Detect which cell encompasses the target text, then output its [x, y] center coordinate. 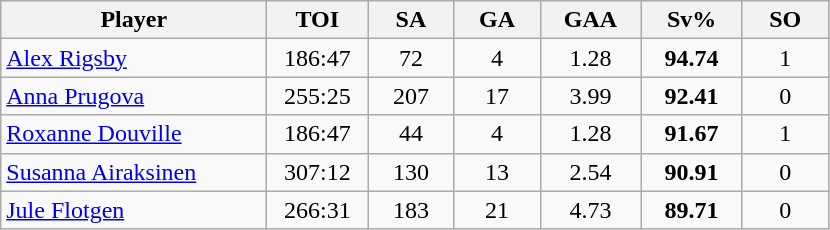
183 [411, 210]
90.91 [692, 172]
21 [497, 210]
307:12 [318, 172]
130 [411, 172]
91.67 [692, 134]
Player [134, 20]
207 [411, 96]
TOI [318, 20]
13 [497, 172]
89.71 [692, 210]
94.74 [692, 58]
4.73 [590, 210]
Roxanne Douville [134, 134]
GA [497, 20]
72 [411, 58]
GAA [590, 20]
Susanna Airaksinen [134, 172]
255:25 [318, 96]
Sv% [692, 20]
SA [411, 20]
3.99 [590, 96]
Anna Prugova [134, 96]
92.41 [692, 96]
266:31 [318, 210]
17 [497, 96]
Alex Rigsby [134, 58]
SO [785, 20]
Jule Flotgen [134, 210]
2.54 [590, 172]
44 [411, 134]
